Detect which cell encompasses the target text, then output its [x, y] center coordinate. 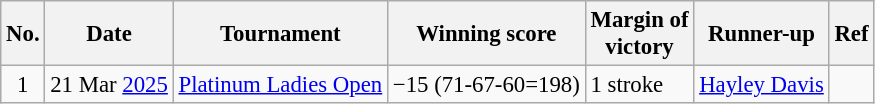
21 Mar 2025 [109, 85]
Margin ofvictory [640, 34]
Runner-up [762, 34]
1 stroke [640, 85]
−15 (71-67-60=198) [487, 85]
Date [109, 34]
Tournament [280, 34]
Winning score [487, 34]
Hayley Davis [762, 85]
No. [23, 34]
1 [23, 85]
Platinum Ladies Open [280, 85]
Ref [852, 34]
